Determine the (X, Y) coordinate at the center of the cell enclosing the given text.  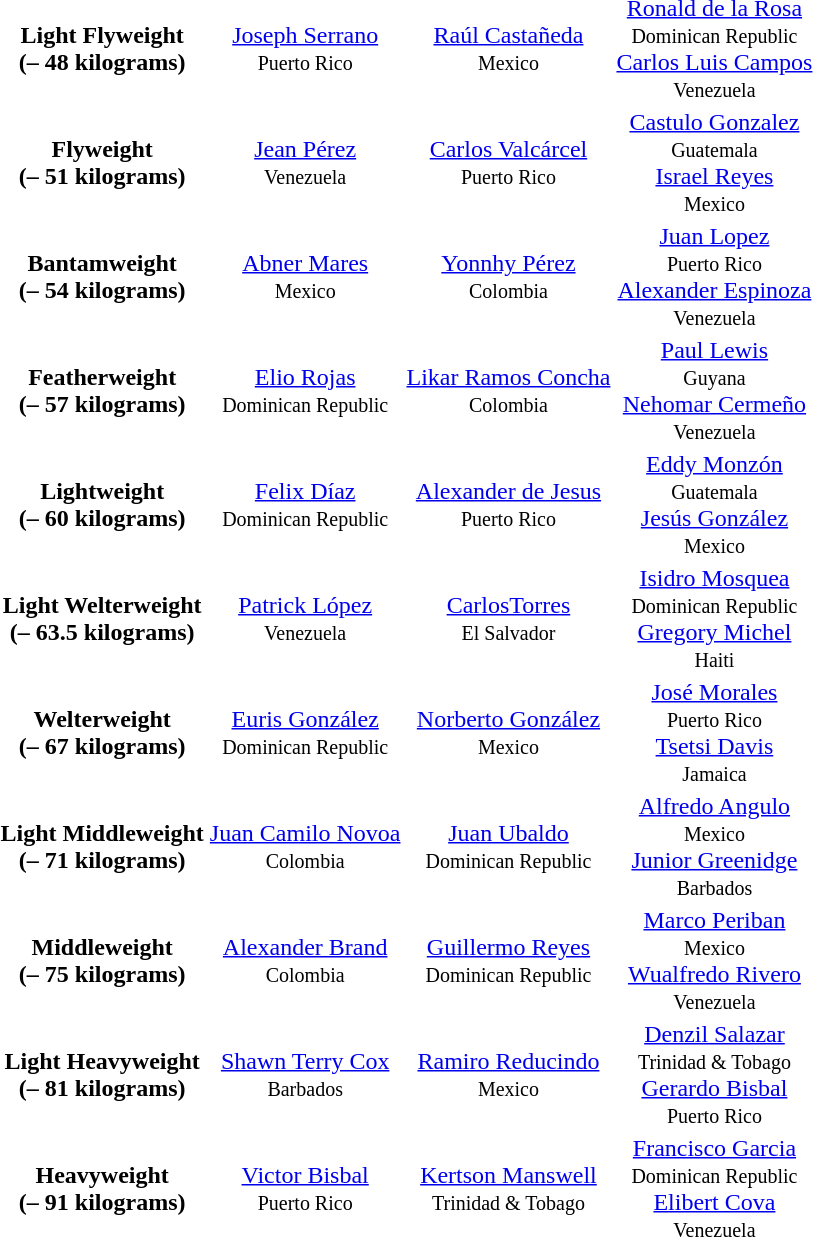
Guillermo ReyesDominican Republic (508, 960)
Shawn Terry CoxBarbados (305, 1074)
Felix DíazDominican Republic (305, 504)
Patrick LópezVenezuela (305, 618)
CarlosTorresEl Salvador (508, 618)
Abner MaresMexico (305, 276)
Likar Ramos ConchaColombia (508, 390)
Juan UbaldoDominican Republic (508, 846)
Ramiro ReducindoMexico (508, 1074)
Euris GonzálezDominican Republic (305, 732)
Elio RojasDominican Republic (305, 390)
Alexander de JesusPuerto Rico (508, 504)
Alexander BrandColombia (305, 960)
Norberto GonzálezMexico (508, 732)
Yonnhy PérezColombia (508, 276)
Juan Camilo NovoaColombia (305, 846)
Carlos ValcárcelPuerto Rico (508, 162)
Jean PérezVenezuela (305, 162)
